Return [X, Y] of the center of cell containing provided text 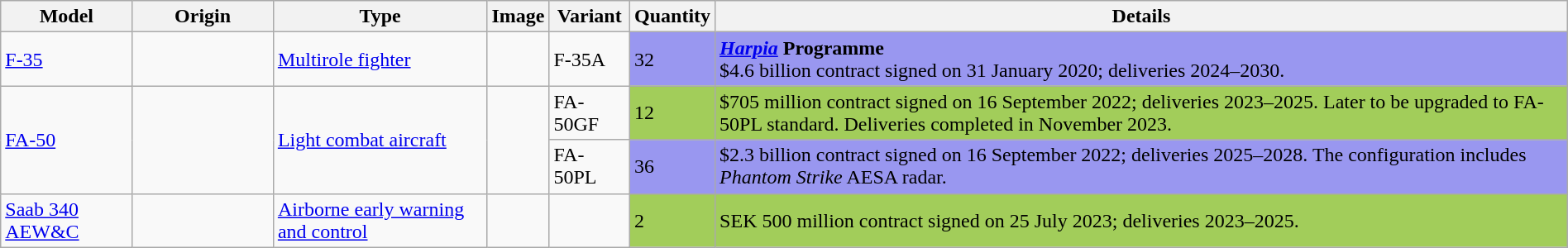
SEK 500 million contract signed on 25 July 2023; deliveries 2023–2025. [1141, 220]
Type [380, 17]
FA-50PL [590, 167]
Quantity [673, 17]
F-35A [590, 60]
FA-50 [66, 140]
32 [673, 60]
Variant [590, 17]
Model [66, 17]
Multirole fighter [380, 60]
2 [673, 220]
Airborne early warning and control [380, 220]
FA-50GF [590, 112]
Image [518, 17]
12 [673, 112]
Harpia Programme$4.6 billion contract signed on 31 January 2020; deliveries 2024–2030. [1141, 60]
$2.3 billion contract signed on 16 September 2022; deliveries 2025–2028. The configuration includes Phantom Strike AESA radar. [1141, 167]
36 [673, 167]
Light combat aircraft [380, 140]
Saab 340 AEW&C [66, 220]
Details [1141, 17]
F-35 [66, 60]
Origin [203, 17]
